Scan for the cell matching the given text and deliver its (X, Y) coordinate at center. 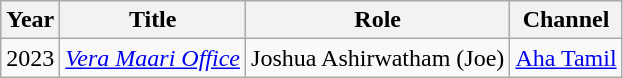
Vera Maari Office (153, 58)
Role (378, 20)
Channel (566, 20)
Joshua Ashirwatham (Joe) (378, 58)
Year (30, 20)
Title (153, 20)
2023 (30, 58)
Aha Tamil (566, 58)
